Search for the cell housing the specified text and yield its (X, Y) center coordinate. 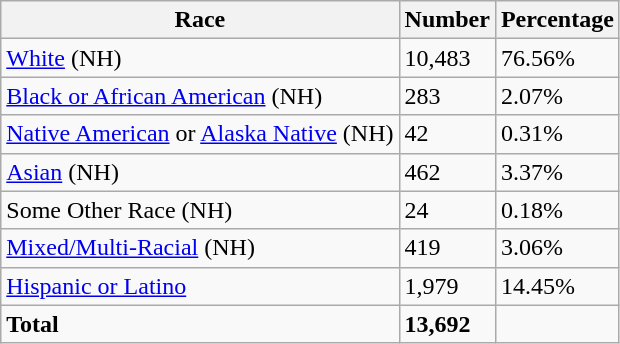
0.18% (557, 210)
3.37% (557, 172)
3.06% (557, 248)
462 (447, 172)
Hispanic or Latino (200, 286)
14.45% (557, 286)
Black or African American (NH) (200, 96)
24 (447, 210)
0.31% (557, 134)
White (NH) (200, 58)
10,483 (447, 58)
42 (447, 134)
1,979 (447, 286)
419 (447, 248)
Race (200, 20)
Mixed/Multi-Racial (NH) (200, 248)
Number (447, 20)
Native American or Alaska Native (NH) (200, 134)
76.56% (557, 58)
13,692 (447, 324)
Some Other Race (NH) (200, 210)
283 (447, 96)
Total (200, 324)
Asian (NH) (200, 172)
2.07% (557, 96)
Percentage (557, 20)
